Provide the [x, y] coordinate of the cell's center where the given text is located.  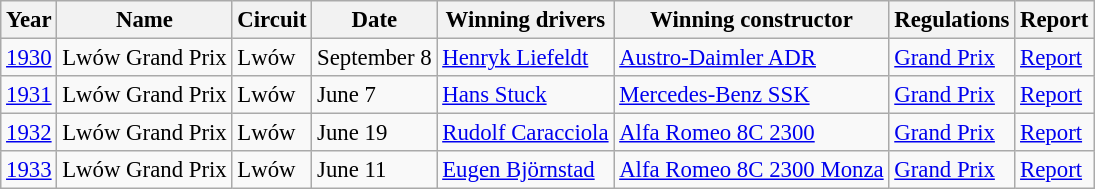
June 7 [374, 95]
1930 [29, 58]
Hans Stuck [526, 95]
Year [29, 20]
September 8 [374, 58]
Austro-Daimler ADR [752, 58]
Name [144, 20]
June 11 [374, 170]
Circuit [272, 20]
1933 [29, 170]
Regulations [952, 20]
Date [374, 20]
June 19 [374, 133]
Henryk Liefeldt [526, 58]
Mercedes-Benz SSK [752, 95]
1931 [29, 95]
Alfa Romeo 8C 2300 Monza [752, 170]
1932 [29, 133]
Eugen Björnstad [526, 170]
Alfa Romeo 8C 2300 [752, 133]
Rudolf Caracciola [526, 133]
Winning drivers [526, 20]
Winning constructor [752, 20]
